Pinpoint the cell where the given text exists, returning its [X, Y] midpoint coordinate. 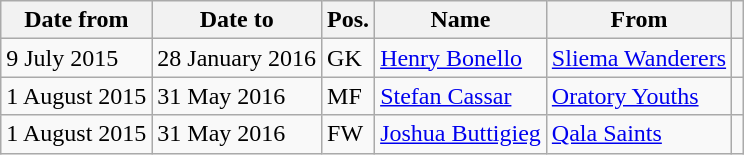
Stefan Cassar [461, 96]
Oratory Youths [638, 96]
FW [348, 134]
Sliema Wanderers [638, 58]
Henry Bonello [461, 58]
Joshua Buttigieg [461, 134]
9 July 2015 [76, 58]
MF [348, 96]
28 January 2016 [237, 58]
GK [348, 58]
From [638, 20]
Date to [237, 20]
Name [461, 20]
Date from [76, 20]
Pos. [348, 20]
Qala Saints [638, 134]
